Provide the [X, Y] coordinate of the cell's center where the given text is located.  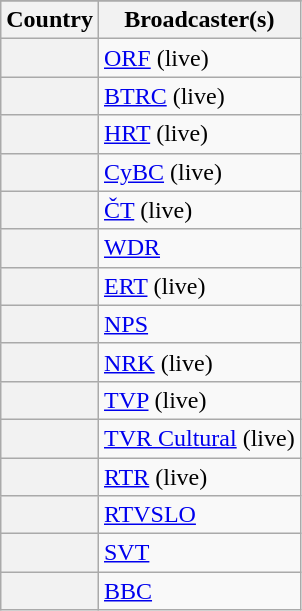
TVR Cultural (live) [199, 438]
BTRC (live) [199, 96]
RTR (live) [199, 477]
HRT (live) [199, 134]
NRK (live) [199, 362]
ORF (live) [199, 58]
Country [50, 20]
ČT (live) [199, 210]
RTVSLO [199, 515]
CyBC (live) [199, 172]
BBC [199, 591]
WDR [199, 248]
TVP (live) [199, 400]
SVT [199, 553]
ERT (live) [199, 286]
Broadcaster(s) [199, 20]
NPS [199, 324]
